Return the [X, Y] coordinate for the center point of the cell that contains the specified text.  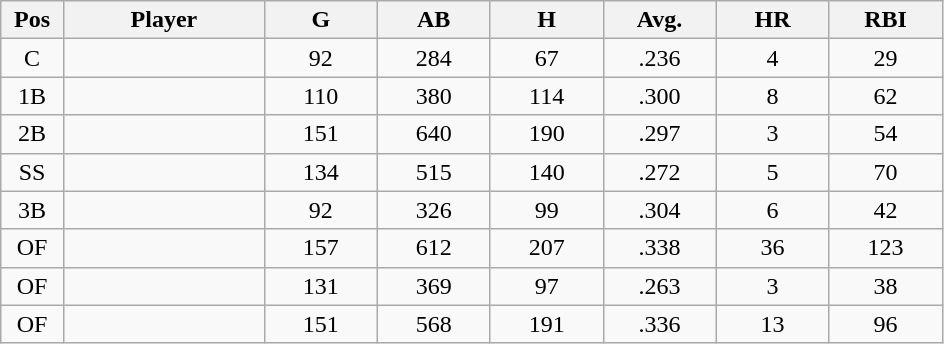
67 [546, 58]
134 [320, 172]
114 [546, 96]
2B [32, 134]
.338 [660, 248]
110 [320, 96]
8 [772, 96]
97 [546, 286]
284 [434, 58]
62 [886, 96]
191 [546, 324]
326 [434, 210]
.300 [660, 96]
515 [434, 172]
G [320, 20]
612 [434, 248]
.272 [660, 172]
369 [434, 286]
1B [32, 96]
4 [772, 58]
380 [434, 96]
36 [772, 248]
568 [434, 324]
H [546, 20]
C [32, 58]
42 [886, 210]
5 [772, 172]
.304 [660, 210]
190 [546, 134]
13 [772, 324]
157 [320, 248]
.297 [660, 134]
.336 [660, 324]
Pos [32, 20]
SS [32, 172]
.236 [660, 58]
29 [886, 58]
54 [886, 134]
3B [32, 210]
38 [886, 286]
6 [772, 210]
Avg. [660, 20]
70 [886, 172]
207 [546, 248]
123 [886, 248]
640 [434, 134]
.263 [660, 286]
131 [320, 286]
Player [164, 20]
140 [546, 172]
RBI [886, 20]
HR [772, 20]
AB [434, 20]
99 [546, 210]
96 [886, 324]
